Provide the (x, y) coordinate of the cell's center where the given text is located.  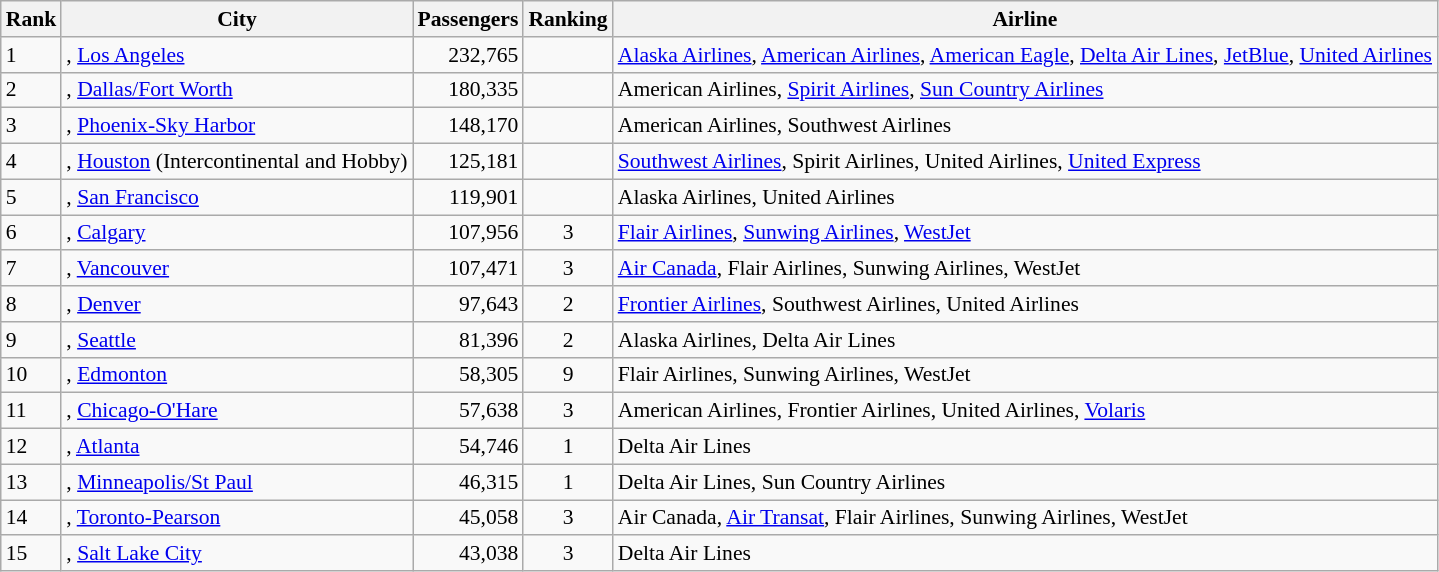
46,315 (468, 482)
12 (32, 447)
, Dallas/Fort Worth (236, 90)
Alaska Airlines, United Airlines (1025, 197)
125,181 (468, 162)
81,396 (468, 340)
14 (32, 518)
Airline (1025, 19)
, Toronto-Pearson (236, 518)
, Chicago-O'Hare (236, 411)
7 (32, 269)
, Phoenix-Sky Harbor (236, 126)
, Edmonton (236, 375)
Frontier Airlines, Southwest Airlines, United Airlines (1025, 304)
232,765 (468, 55)
, Minneapolis/St Paul (236, 482)
Passengers (468, 19)
43,038 (468, 554)
, Los Angeles (236, 55)
11 (32, 411)
Alaska Airlines, American Airlines, American Eagle, Delta Air Lines, JetBlue, United Airlines (1025, 55)
American Airlines, Southwest Airlines (1025, 126)
Rank (32, 19)
Delta Air Lines, Sun Country Airlines (1025, 482)
Air Canada, Flair Airlines, Sunwing Airlines, WestJet (1025, 269)
American Airlines, Spirit Airlines, Sun Country Airlines (1025, 90)
57,638 (468, 411)
148,170 (468, 126)
, Denver (236, 304)
45,058 (468, 518)
15 (32, 554)
City (236, 19)
10 (32, 375)
, Salt Lake City (236, 554)
, Seattle (236, 340)
, Calgary (236, 233)
, Houston (Intercontinental and Hobby) (236, 162)
, Vancouver (236, 269)
119,901 (468, 197)
, Atlanta (236, 447)
107,956 (468, 233)
58,305 (468, 375)
Ranking (568, 19)
Air Canada, Air Transat, Flair Airlines, Sunwing Airlines, WestJet (1025, 518)
107,471 (468, 269)
4 (32, 162)
Alaska Airlines, Delta Air Lines (1025, 340)
American Airlines, Frontier Airlines, United Airlines, Volaris (1025, 411)
97,643 (468, 304)
6 (32, 233)
, San Francisco (236, 197)
180,335 (468, 90)
54,746 (468, 447)
Southwest Airlines, Spirit Airlines, United Airlines, United Express (1025, 162)
5 (32, 197)
8 (32, 304)
13 (32, 482)
